Output the [X, Y] coordinate of the center of the cell containing the given text.  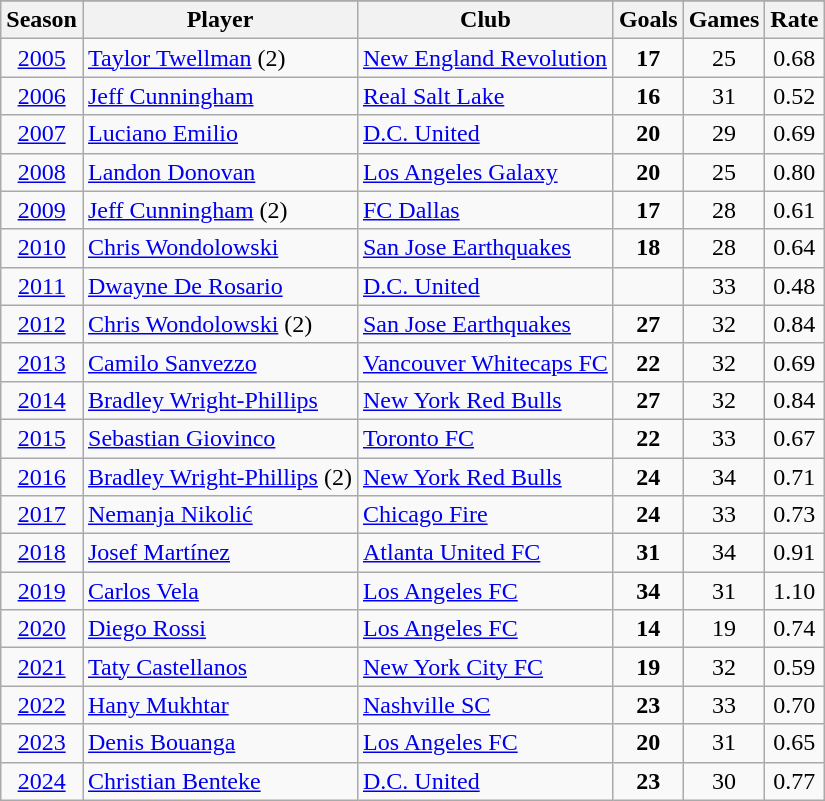
Taylor Twellman (2) [220, 58]
Toronto FC [485, 438]
2008 [42, 172]
2021 [42, 667]
New England Revolution [485, 58]
2020 [42, 629]
2011 [42, 286]
18 [648, 248]
Nemanja Nikolić [220, 515]
2009 [42, 210]
Hany Mukhtar [220, 705]
0.67 [794, 438]
Los Angeles Galaxy [485, 172]
2015 [42, 438]
Sebastian Giovinco [220, 438]
0.77 [794, 781]
2018 [42, 553]
0.61 [794, 210]
29 [724, 134]
Nashville SC [485, 705]
2024 [42, 781]
0.59 [794, 667]
Bradley Wright-Phillips [220, 400]
2017 [42, 515]
Chicago Fire [485, 515]
Luciano Emilio [220, 134]
Dwayne De Rosario [220, 286]
Real Salt Lake [485, 96]
0.70 [794, 705]
0.68 [794, 58]
Christian Benteke [220, 781]
2012 [42, 324]
Josef Martínez [220, 553]
Denis Bouanga [220, 743]
0.52 [794, 96]
0.71 [794, 477]
0.74 [794, 629]
2023 [42, 743]
16 [648, 96]
Games [724, 20]
2010 [42, 248]
2013 [42, 362]
Diego Rossi [220, 629]
Rate [794, 20]
Bradley Wright-Phillips (2) [220, 477]
Chris Wondolowski [220, 248]
New York City FC [485, 667]
2005 [42, 58]
Goals [648, 20]
0.80 [794, 172]
Camilo Sanvezzo [220, 362]
0.64 [794, 248]
Vancouver Whitecaps FC [485, 362]
Landon Donovan [220, 172]
2007 [42, 134]
Jeff Cunningham [220, 96]
2014 [42, 400]
Season [42, 20]
2022 [42, 705]
Atlanta United FC [485, 553]
Taty Castellanos [220, 667]
0.48 [794, 286]
Player [220, 20]
0.65 [794, 743]
1.10 [794, 591]
0.73 [794, 515]
30 [724, 781]
2016 [42, 477]
FC Dallas [485, 210]
2019 [42, 591]
Carlos Vela [220, 591]
14 [648, 629]
Chris Wondolowski (2) [220, 324]
Jeff Cunningham (2) [220, 210]
Club [485, 20]
0.91 [794, 553]
2006 [42, 96]
